For the text-containing cell, return its midpoint in [X, Y] coordinate format. 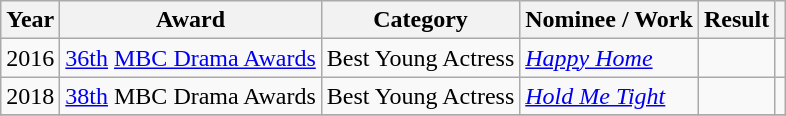
Award [191, 20]
2016 [30, 58]
Hold Me Tight [610, 96]
36th MBC Drama Awards [191, 58]
Category [420, 20]
Happy Home [610, 58]
Nominee / Work [610, 20]
38th MBC Drama Awards [191, 96]
2018 [30, 96]
Year [30, 20]
Result [736, 20]
